Detect which cell encompasses the target text, then output its [X, Y] center coordinate. 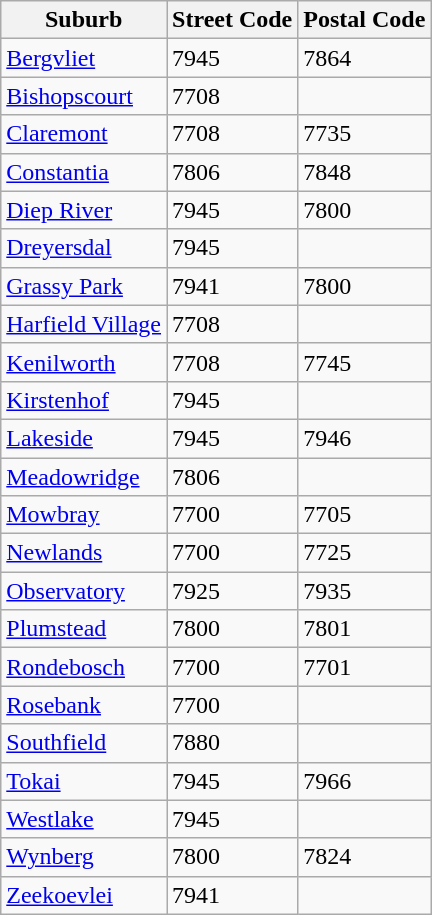
Kirstenhof [84, 400]
Southfield [84, 743]
7925 [232, 591]
7864 [364, 58]
7701 [364, 667]
7946 [364, 438]
7935 [364, 591]
Meadowridge [84, 477]
Dreyersdal [84, 248]
Westlake [84, 819]
Grassy Park [84, 286]
7848 [364, 172]
7801 [364, 629]
Postal Code [364, 20]
7725 [364, 553]
Mowbray [84, 515]
7735 [364, 134]
7705 [364, 515]
Bishopscourt [84, 96]
Wynberg [84, 857]
7745 [364, 362]
Tokai [84, 781]
7966 [364, 781]
Constantia [84, 172]
Bergvliet [84, 58]
Plumstead [84, 629]
Zeekoevlei [84, 895]
Street Code [232, 20]
Harfield Village [84, 324]
Kenilworth [84, 362]
Claremont [84, 134]
Rosebank [84, 705]
7880 [232, 743]
Observatory [84, 591]
Diep River [84, 210]
7824 [364, 857]
Lakeside [84, 438]
Newlands [84, 553]
Rondebosch [84, 667]
Suburb [84, 20]
